Pinpoint the cell where the given text exists, returning its (X, Y) midpoint coordinate. 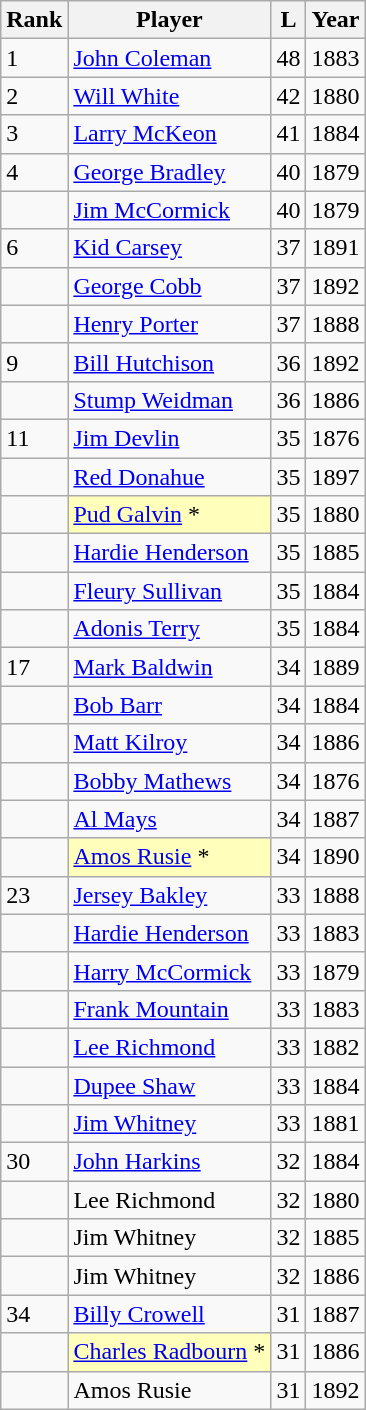
Jersey Bakley (170, 895)
Fleury Sullivan (170, 591)
2 (34, 96)
Jim McCormick (170, 210)
Pud Galvin * (170, 515)
41 (288, 134)
1890 (336, 857)
Amos Rusie (170, 1390)
30 (34, 1162)
George Cobb (170, 286)
Harry McCormick (170, 971)
1882 (336, 1047)
1889 (336, 667)
Billy Crowell (170, 1314)
Rank (34, 20)
George Bradley (170, 172)
23 (34, 895)
Charles Radbourn * (170, 1352)
Al Mays (170, 819)
4 (34, 172)
1 (34, 58)
Bobby Mathews (170, 781)
Year (336, 20)
42 (288, 96)
6 (34, 248)
Jim Devlin (170, 438)
John Harkins (170, 1162)
Player (170, 20)
Mark Baldwin (170, 667)
48 (288, 58)
Adonis Terry (170, 629)
L (288, 20)
Kid Carsey (170, 248)
11 (34, 438)
Amos Rusie * (170, 857)
Will White (170, 96)
John Coleman (170, 58)
1891 (336, 248)
Dupee Shaw (170, 1085)
9 (34, 362)
Bob Barr (170, 705)
17 (34, 667)
1897 (336, 477)
Bill Hutchison (170, 362)
Henry Porter (170, 324)
3 (34, 134)
1881 (336, 1124)
Frank Mountain (170, 1009)
Larry McKeon (170, 134)
Red Donahue (170, 477)
Matt Kilroy (170, 743)
Stump Weidman (170, 400)
